Capture the cell that displays the provided text and extract its (X, Y) central coordinate. 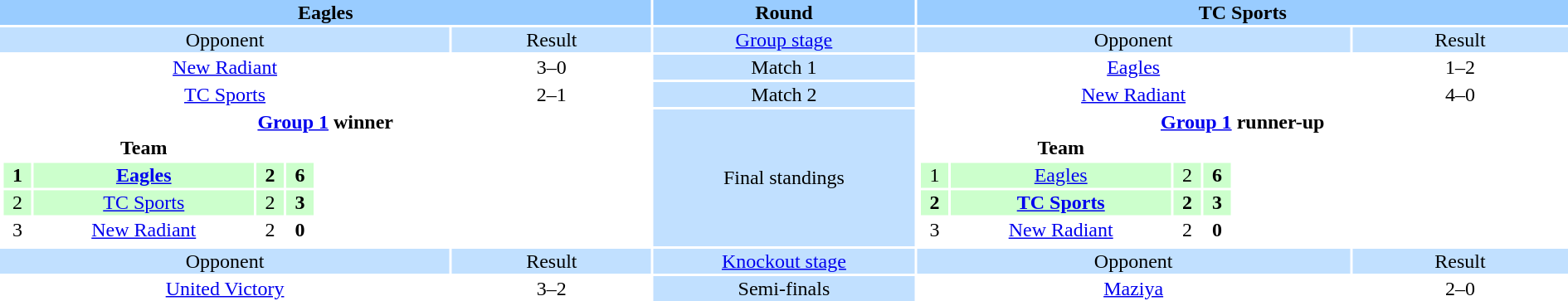
Round (783, 12)
3–2 (551, 289)
4–0 (1460, 95)
Group stage (783, 40)
2–0 (1460, 289)
Final standings (783, 177)
2–1 (551, 95)
Group 1 runner-up Team 1 Eagles 2 6 2 TC Sports 2 3 3 New Radiant 2 0 (1243, 177)
United Victory (225, 289)
Match 2 (783, 95)
Match 1 (783, 67)
Semi-finals (783, 289)
3–0 (551, 67)
1–2 (1460, 67)
Knockout stage (783, 261)
Maziya (1133, 289)
Group 1 winner Team 1 Eagles 2 6 2 TC Sports 2 3 3 New Radiant 2 0 (325, 177)
